Search for the cell housing the specified text and yield its [x, y] center coordinate. 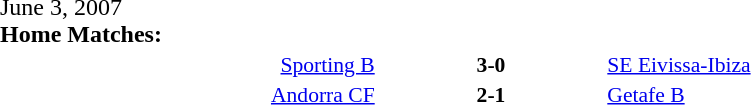
3-0 [492, 64]
